Return the [X, Y] coordinate for the center point of the cell that contains the specified text.  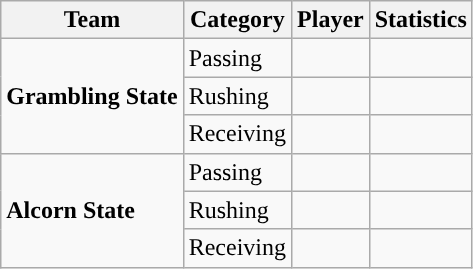
Team [92, 20]
Grambling State [92, 96]
Statistics [420, 20]
Category [237, 20]
Player [331, 20]
Alcorn State [92, 210]
